Pinpoint the cell where the given text exists, returning its [x, y] midpoint coordinate. 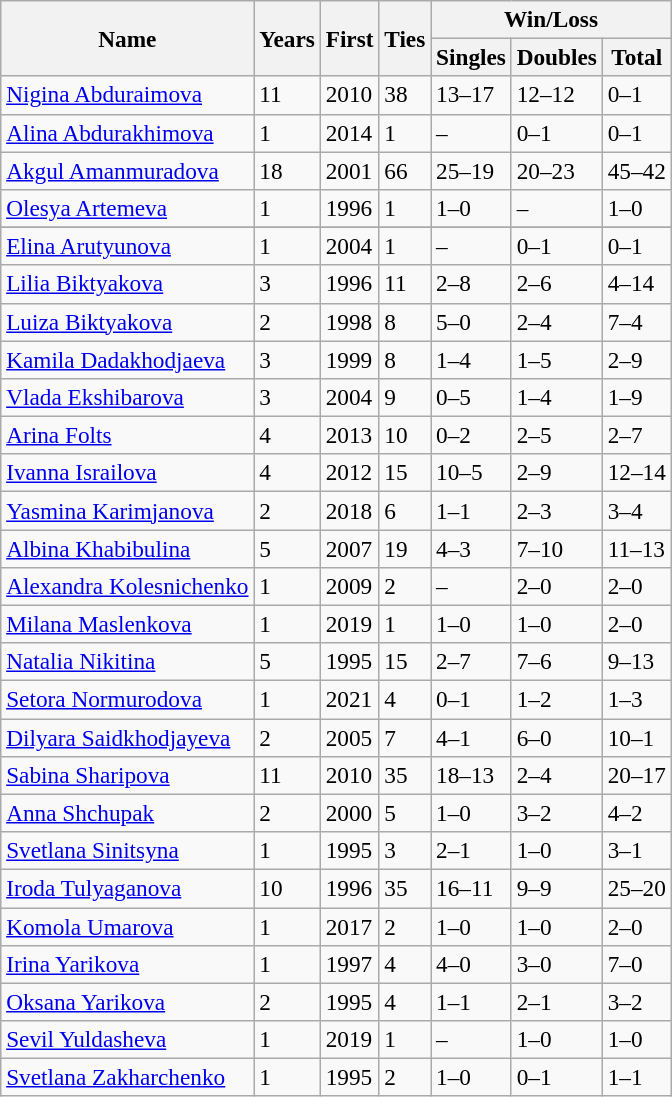
10–1 [636, 737]
Alexandra Kolesnichenko [128, 586]
3–1 [636, 850]
12–12 [556, 95]
Arina Folts [128, 435]
4–1 [472, 737]
6–0 [556, 737]
Ties [405, 38]
First [350, 38]
2013 [350, 435]
2–3 [556, 510]
Setora Normurodova [128, 699]
Albina Khabibulina [128, 548]
2012 [350, 473]
Anna Shchupak [128, 813]
Vlada Ekshibarova [128, 397]
2005 [350, 737]
2000 [350, 813]
7–6 [556, 662]
4–2 [636, 813]
2007 [350, 548]
6 [405, 510]
1–2 [556, 699]
11–13 [636, 548]
7–10 [556, 548]
Milana Maslenkova [128, 624]
Dilyara Saidkhodjayeva [128, 737]
18–13 [472, 775]
38 [405, 95]
20–17 [636, 775]
2018 [350, 510]
10–5 [472, 473]
Komola Umarova [128, 926]
2009 [350, 586]
Win/Loss [552, 19]
3–0 [556, 964]
Doubles [556, 57]
7 [405, 737]
25–20 [636, 888]
19 [405, 548]
Svetlana Sinitsyna [128, 850]
2014 [350, 133]
4–14 [636, 284]
Iroda Tulyaganova [128, 888]
Yasmina Karimjanova [128, 510]
Total [636, 57]
25–19 [472, 170]
7–4 [636, 322]
1–3 [636, 699]
1999 [350, 359]
9–9 [556, 888]
66 [405, 170]
Alina Abdurakhimova [128, 133]
1–5 [556, 359]
Olesya Artemeva [128, 208]
20–23 [556, 170]
1998 [350, 322]
1–9 [636, 397]
2021 [350, 699]
Singles [472, 57]
Oksana Yarikova [128, 1002]
7–0 [636, 964]
Sabina Sharipova [128, 775]
Svetlana Zakharchenko [128, 1077]
4–3 [472, 548]
18 [287, 170]
Lilia Biktyakova [128, 284]
2017 [350, 926]
Natalia Nikitina [128, 662]
13–17 [472, 95]
Kamila Dadakhodjaeva [128, 359]
12–14 [636, 473]
Years [287, 38]
9 [405, 397]
Irina Yarikova [128, 964]
3–4 [636, 510]
Akgul Amanmuradova [128, 170]
4–0 [472, 964]
2001 [350, 170]
5–0 [472, 322]
Name [128, 38]
Elina Arutyunova [128, 246]
16–11 [472, 888]
Sevil Yuldasheva [128, 1039]
2–6 [556, 284]
0–5 [472, 397]
9–13 [636, 662]
0–2 [472, 435]
Ivanna Israilova [128, 473]
2–8 [472, 284]
Nigina Abduraimova [128, 95]
1997 [350, 964]
Luiza Biktyakova [128, 322]
2–5 [556, 435]
45–42 [636, 170]
